Search for the cell housing the specified text and yield its [x, y] center coordinate. 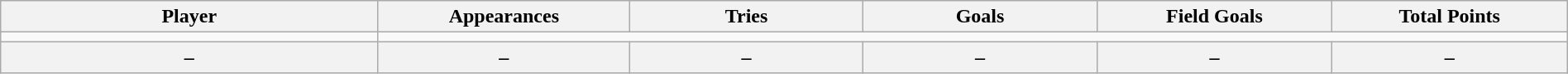
Tries [746, 17]
Field Goals [1214, 17]
Player [189, 17]
Goals [979, 17]
Total Points [1449, 17]
Appearances [504, 17]
